Search for the cell housing the specified text and yield its [X, Y] center coordinate. 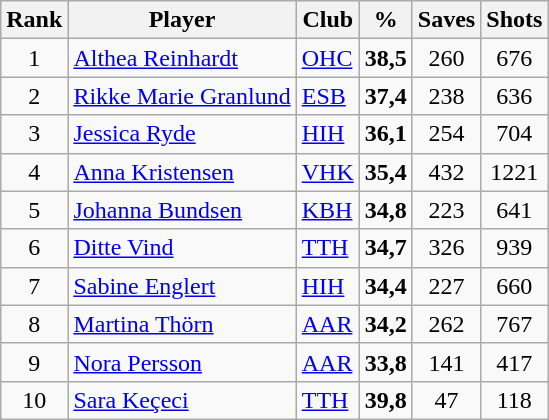
254 [446, 134]
34,2 [386, 324]
223 [446, 210]
Rikke Marie Granlund [182, 96]
9 [34, 362]
417 [514, 362]
641 [514, 210]
660 [514, 286]
VHK [328, 172]
676 [514, 58]
262 [446, 324]
Ditte Vind [182, 248]
238 [446, 96]
432 [446, 172]
6 [34, 248]
37,4 [386, 96]
36,1 [386, 134]
2 [34, 96]
326 [446, 248]
34,7 [386, 248]
47 [446, 400]
7 [34, 286]
33,8 [386, 362]
% [386, 20]
Shots [514, 20]
767 [514, 324]
Nora Persson [182, 362]
Martina Thörn [182, 324]
8 [34, 324]
Sara Keçeci [182, 400]
4 [34, 172]
Saves [446, 20]
Althea Reinhardt [182, 58]
Player [182, 20]
Rank [34, 20]
38,5 [386, 58]
Sabine Englert [182, 286]
141 [446, 362]
939 [514, 248]
39,8 [386, 400]
34,4 [386, 286]
260 [446, 58]
636 [514, 96]
Club [328, 20]
Johanna Bundsen [182, 210]
227 [446, 286]
1 [34, 58]
118 [514, 400]
704 [514, 134]
1221 [514, 172]
KBH [328, 210]
OHC [328, 58]
Anna Kristensen [182, 172]
10 [34, 400]
ESB [328, 96]
5 [34, 210]
Jessica Ryde [182, 134]
35,4 [386, 172]
3 [34, 134]
34,8 [386, 210]
